Locate the cell with the specified text and output its (x, y) center coordinate. 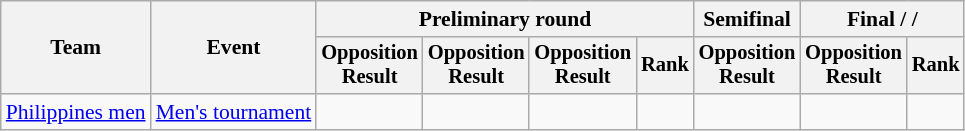
Team (76, 48)
Men's tournament (234, 112)
Final / / (882, 19)
Event (234, 48)
Philippines men (76, 112)
Semifinal (748, 19)
Preliminary round (504, 19)
